Pinpoint the cell where the given text exists, returning its (x, y) midpoint coordinate. 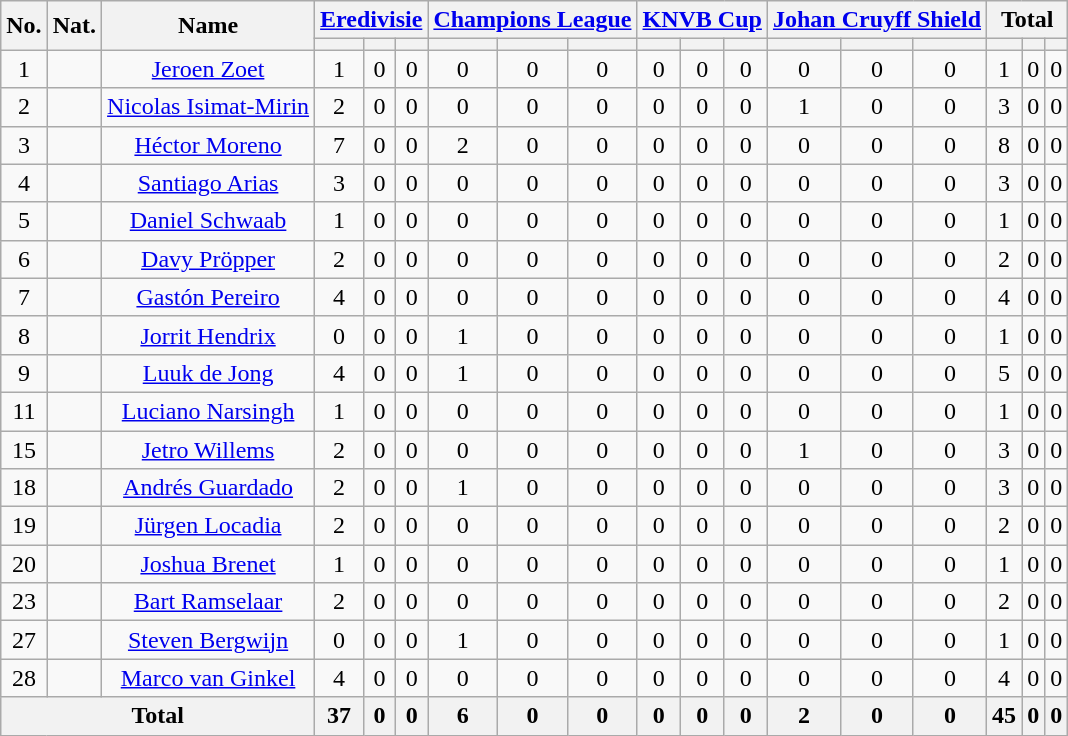
15 (24, 449)
KNVB Cup (702, 20)
Jeroen Zoet (208, 69)
Johan Cruyff Shield (876, 20)
Marco van Ginkel (208, 678)
Name (208, 26)
Héctor Moreno (208, 145)
18 (24, 488)
No. (24, 26)
19 (24, 526)
Champions League (532, 20)
Jürgen Locadia (208, 526)
Jetro Willems (208, 449)
Gastón Pereiro (208, 297)
27 (24, 640)
Eredivisie (372, 20)
Luuk de Jong (208, 373)
Joshua Brenet (208, 564)
37 (340, 716)
45 (1004, 716)
28 (24, 678)
11 (24, 411)
Santiago Arias (208, 183)
Bart Ramselaar (208, 602)
Andrés Guardado (208, 488)
23 (24, 602)
20 (24, 564)
9 (24, 373)
Davy Pröpper (208, 259)
Steven Bergwijn (208, 640)
Jorrit Hendrix (208, 335)
Luciano Narsingh (208, 411)
Nat. (74, 26)
Nicolas Isimat-Mirin (208, 107)
Daniel Schwaab (208, 221)
